Pinpoint the cell where the given text exists, returning its [X, Y] midpoint coordinate. 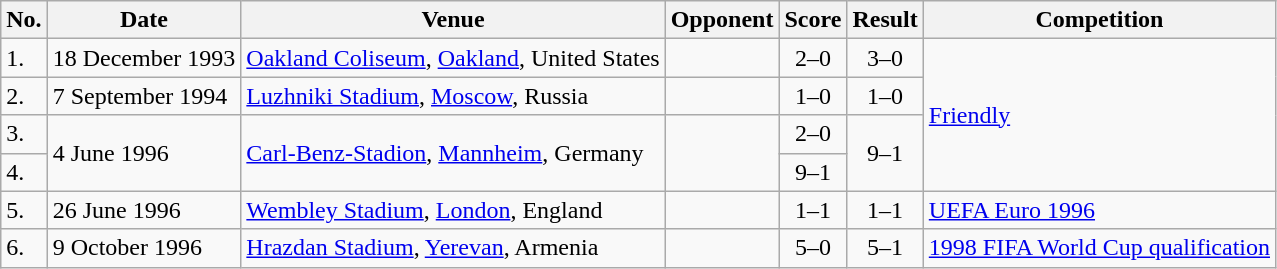
1998 FIFA World Cup qualification [1099, 248]
5. [24, 210]
6. [24, 248]
4 June 1996 [144, 153]
Competition [1099, 20]
Result [885, 20]
Venue [453, 20]
Date [144, 20]
3–0 [885, 58]
Oakland Coliseum, Oakland, United States [453, 58]
Wembley Stadium, London, England [453, 210]
No. [24, 20]
Luzhniki Stadium, Moscow, Russia [453, 96]
Friendly [1099, 115]
2. [24, 96]
5–0 [813, 248]
Opponent [722, 20]
4. [24, 172]
26 June 1996 [144, 210]
1. [24, 58]
Score [813, 20]
Carl-Benz-Stadion, Mannheim, Germany [453, 153]
5–1 [885, 248]
18 December 1993 [144, 58]
3. [24, 134]
UEFA Euro 1996 [1099, 210]
Hrazdan Stadium, Yerevan, Armenia [453, 248]
9 October 1996 [144, 248]
7 September 1994 [144, 96]
